Find where the given text appears and provide that cell's center as [X, Y] coordinate. 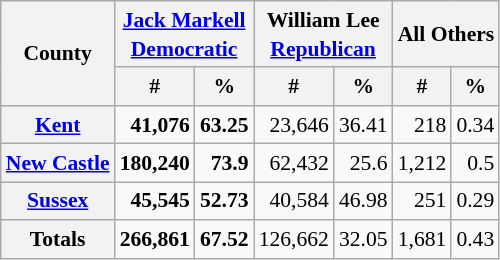
63.25 [224, 125]
0.34 [475, 125]
0.29 [475, 201]
Jack MarkellDemocratic [184, 34]
45,545 [155, 201]
Kent [58, 125]
73.9 [224, 163]
46.98 [364, 201]
0.43 [475, 239]
All Others [446, 34]
67.52 [224, 239]
251 [422, 201]
25.6 [364, 163]
William LeeRepublican [324, 34]
218 [422, 125]
New Castle [58, 163]
266,861 [155, 239]
41,076 [155, 125]
23,646 [294, 125]
1,681 [422, 239]
0.5 [475, 163]
County [58, 53]
Totals [58, 239]
180,240 [155, 163]
52.73 [224, 201]
36.41 [364, 125]
32.05 [364, 239]
1,212 [422, 163]
40,584 [294, 201]
Sussex [58, 201]
126,662 [294, 239]
62,432 [294, 163]
